From the cell containing the given text, extract its center point as (X, Y) coordinate. 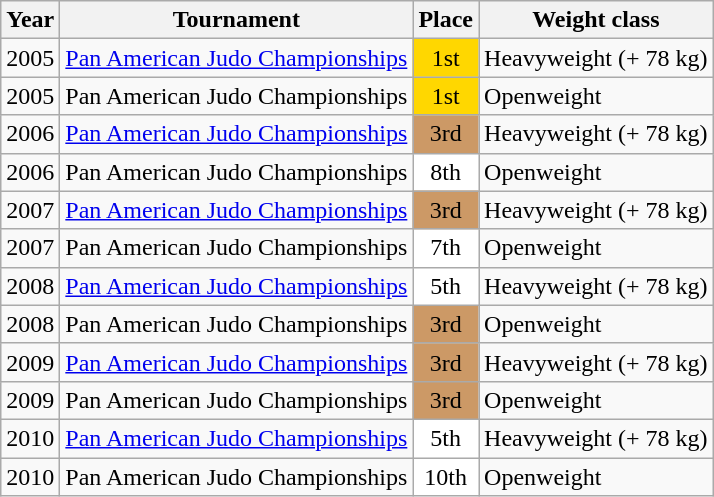
Year (30, 20)
Tournament (236, 20)
10th (446, 477)
8th (446, 172)
7th (446, 248)
Weight class (596, 20)
Place (446, 20)
